Pinpoint the cell where the given text exists, returning its [x, y] midpoint coordinate. 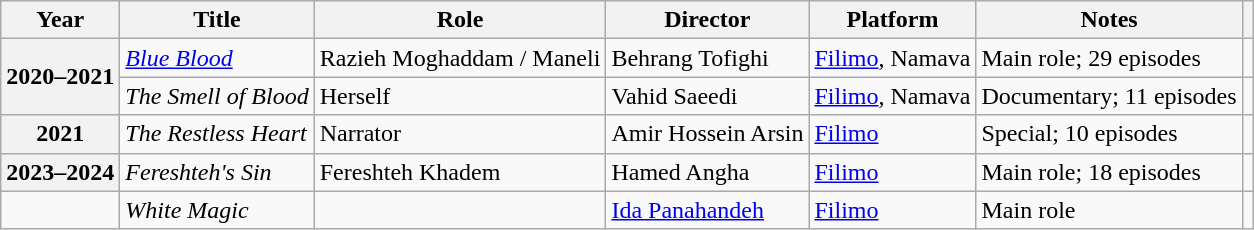
Narrator [460, 134]
Director [708, 20]
Role [460, 20]
Ida Panahandeh [708, 210]
Amir Hossein Arsin [708, 134]
Documentary; 11 episodes [1109, 96]
White Magic [217, 210]
Special; 10 episodes [1109, 134]
Vahid Saeedi [708, 96]
Main role; 18 episodes [1109, 172]
Razieh Moghaddam / Maneli [460, 58]
2021 [60, 134]
Fereshteh Khadem [460, 172]
Title [217, 20]
The Smell of Blood [217, 96]
Year [60, 20]
2020–2021 [60, 77]
Main role; 29 episodes [1109, 58]
Fereshteh's Sin [217, 172]
Hamed Angha [708, 172]
Notes [1109, 20]
Platform [892, 20]
Blue Blood [217, 58]
Main role [1109, 210]
The Restless Heart [217, 134]
Behrang Tofighi [708, 58]
Herself [460, 96]
2023–2024 [60, 172]
